Pinpoint the cell where the given text exists, returning its [x, y] midpoint coordinate. 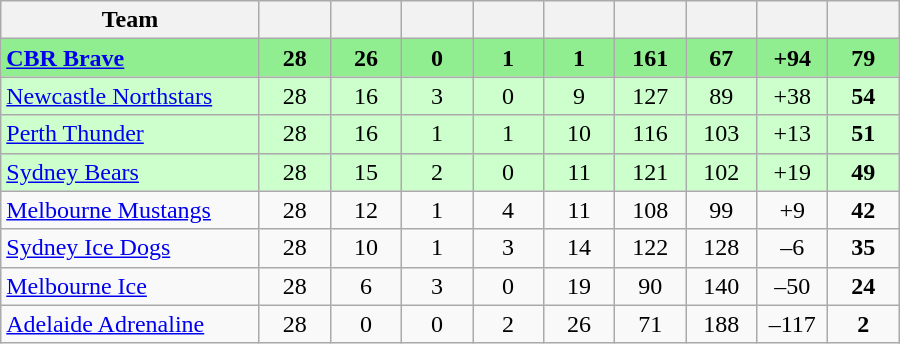
Sydney Bears [130, 172]
–50 [792, 286]
+38 [792, 96]
121 [650, 172]
15 [366, 172]
122 [650, 248]
102 [722, 172]
90 [650, 286]
Sydney Ice Dogs [130, 248]
99 [722, 210]
4 [508, 210]
CBR Brave [130, 58]
–117 [792, 324]
+13 [792, 134]
+9 [792, 210]
+19 [792, 172]
12 [366, 210]
Adelaide Adrenaline [130, 324]
–6 [792, 248]
24 [864, 286]
127 [650, 96]
Melbourne Ice [130, 286]
140 [722, 286]
161 [650, 58]
14 [580, 248]
Perth Thunder [130, 134]
79 [864, 58]
128 [722, 248]
19 [580, 286]
Melbourne Mustangs [130, 210]
Newcastle Northstars [130, 96]
188 [722, 324]
108 [650, 210]
+94 [792, 58]
49 [864, 172]
54 [864, 96]
51 [864, 134]
Team [130, 20]
35 [864, 248]
71 [650, 324]
6 [366, 286]
89 [722, 96]
116 [650, 134]
9 [580, 96]
42 [864, 210]
67 [722, 58]
103 [722, 134]
